For the text-containing cell, return its midpoint in [x, y] coordinate format. 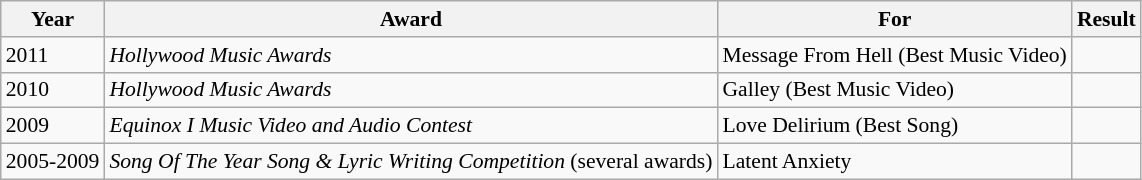
Song Of The Year Song & Lyric Writing Competition (several awards) [410, 162]
2010 [53, 90]
2009 [53, 126]
2005-2009 [53, 162]
For [894, 19]
Result [1106, 19]
2011 [53, 55]
Equinox I Music Video and Audio Contest [410, 126]
Galley (Best Music Video) [894, 90]
Message From Hell (Best Music Video) [894, 55]
Year [53, 19]
Latent Anxiety [894, 162]
Love Delirium (Best Song) [894, 126]
Award [410, 19]
